Detect which cell encompasses the target text, then output its [x, y] center coordinate. 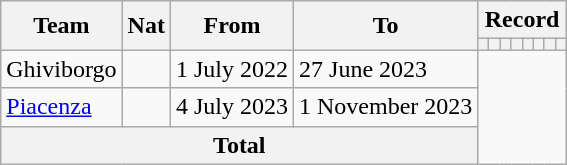
To [386, 26]
4 July 2023 [232, 107]
Ghiviborgo [62, 69]
Team [62, 26]
Nat [146, 26]
1 November 2023 [386, 107]
Piacenza [62, 107]
27 June 2023 [386, 69]
1 July 2022 [232, 69]
From [232, 26]
Record [522, 20]
Total [240, 145]
